Output the (x, y) coordinate of the center of the cell containing the given text.  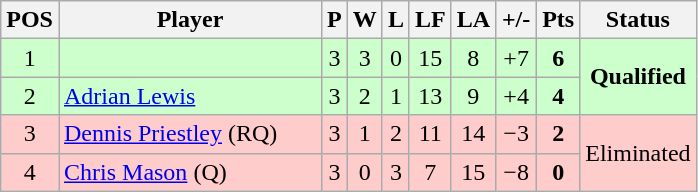
Pts (558, 20)
POS (30, 20)
−3 (516, 134)
LF (430, 20)
+/- (516, 20)
Chris Mason (Q) (190, 172)
6 (558, 58)
Eliminated (638, 153)
+4 (516, 96)
Adrian Lewis (190, 96)
Status (638, 20)
14 (473, 134)
9 (473, 96)
−8 (516, 172)
W (364, 20)
Dennis Priestley (RQ) (190, 134)
13 (430, 96)
P (335, 20)
8 (473, 58)
Player (190, 20)
LA (473, 20)
11 (430, 134)
L (396, 20)
Qualified (638, 77)
7 (430, 172)
+7 (516, 58)
